Search for the cell housing the specified text and yield its (X, Y) center coordinate. 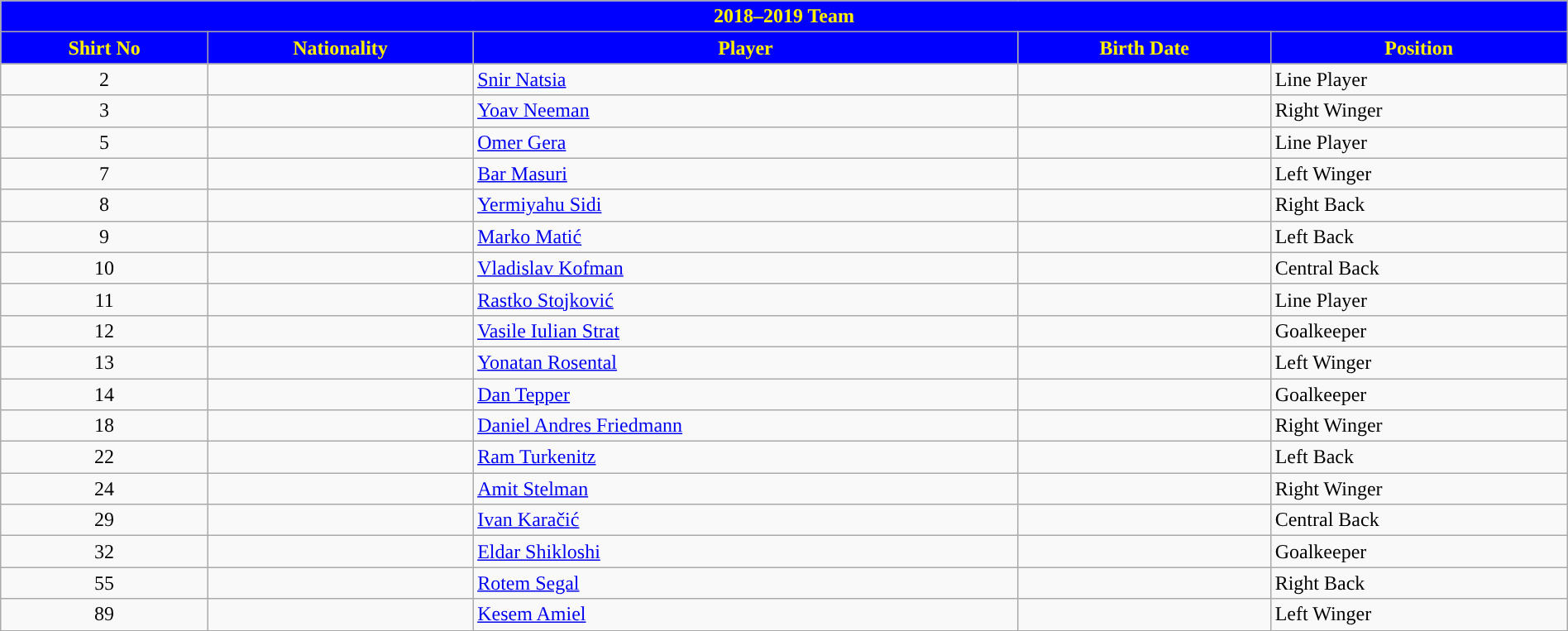
Kesem Amiel (746, 614)
Rotem Segal (746, 583)
22 (104, 457)
2018–2019 Team (784, 17)
Vladislav Kofman (746, 268)
8 (104, 205)
Amit Stelman (746, 489)
Bar Masuri (746, 174)
Position (1419, 48)
11 (104, 299)
Eldar Shikloshi (746, 552)
12 (104, 331)
Yoav Neeman (746, 111)
18 (104, 426)
Birth Date (1145, 48)
Omer Gera (746, 142)
Rastko Stojković (746, 299)
3 (104, 111)
Vasile Iulian Strat (746, 331)
2 (104, 79)
Marko Matić (746, 237)
9 (104, 237)
7 (104, 174)
Dan Tepper (746, 394)
Daniel Andres Friedmann (746, 426)
55 (104, 583)
10 (104, 268)
13 (104, 362)
14 (104, 394)
Ram Turkenitz (746, 457)
89 (104, 614)
5 (104, 142)
29 (104, 520)
Yonatan Rosental (746, 362)
32 (104, 552)
24 (104, 489)
Yermiyahu Sidi (746, 205)
Player (746, 48)
Ivan Karačić (746, 520)
Shirt No (104, 48)
Nationality (340, 48)
Snir Natsia (746, 79)
